Identify which cell holds the provided text, then report its (X, Y) central coordinate. 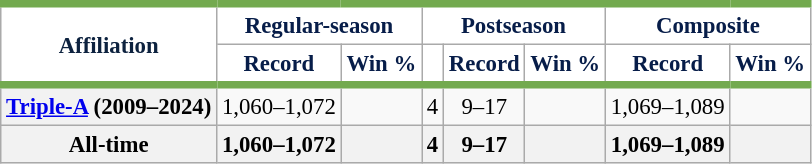
All-time (109, 145)
Triple-A (2009–2024) (109, 106)
Affiliation (109, 44)
Postseason (514, 24)
Composite (708, 24)
Regular-season (320, 24)
